Determine the [x, y] coordinate at the center of the cell enclosing the given text.  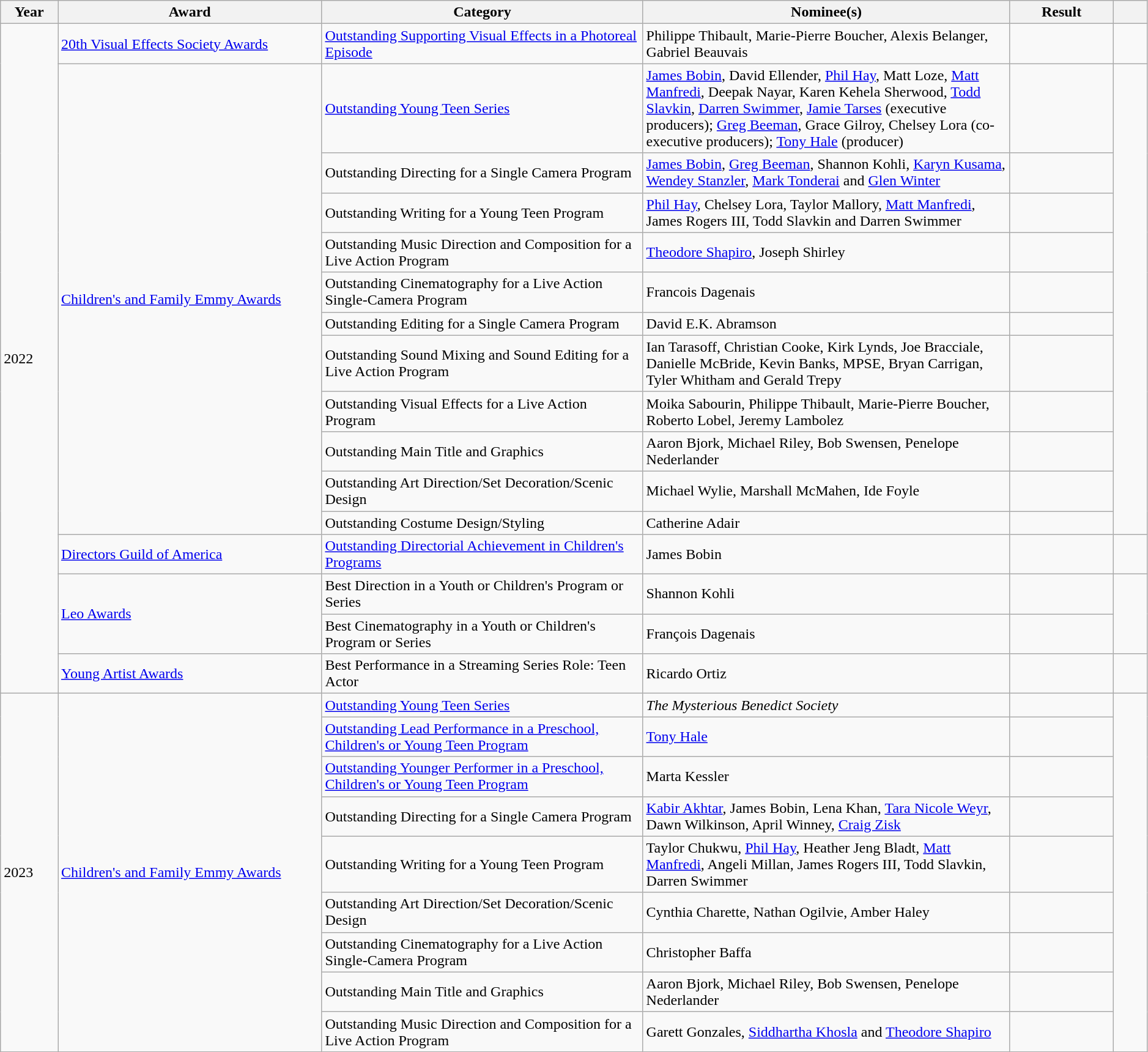
Outstanding Younger Performer in a Preschool, Children's or Young Teen Program [482, 777]
Christopher Baffa [826, 952]
20th Visual Effects Society Awards [190, 44]
James Bobin [826, 554]
Ian Tarasoff, Christian Cooke, Kirk Lynds, Joe Bracciale, Danielle McBride, Kevin Banks, MPSE, Bryan Carrigan, Tyler Whitham and Gerald Trepy [826, 363]
Theodore Shapiro, Joseph Shirley [826, 252]
Garett Gonzales, Siddhartha Khosla and Theodore Shapiro [826, 1031]
Young Artist Awards [190, 674]
Phil Hay, Chelsey Lora, Taylor Mallory, Matt Manfredi, James Rogers III, Todd Slavkin and Darren Swimmer [826, 213]
2022 [29, 358]
Best Performance in a Streaming Series Role: Teen Actor [482, 674]
Ricardo Ortiz [826, 674]
James Bobin, Greg Beeman, Shannon Kohli, Karyn Kusama, Wendey Stanzler, Mark Tonderai and Glen Winter [826, 172]
Outstanding Costume Design/Styling [482, 523]
Year [29, 12]
Outstanding Lead Performance in a Preschool, Children's or Young Teen Program [482, 736]
Directors Guild of America [190, 554]
Taylor Chukwu, Phil Hay, Heather Jeng Bladt, Matt Manfredi, Angeli Millan, James Rogers III, Todd Slavkin, Darren Swimmer [826, 864]
Award [190, 12]
Outstanding Visual Effects for a Live Action Program [482, 411]
David E.K. Abramson [826, 324]
Tony Hale [826, 736]
Category [482, 12]
Michael Wylie, Marshall McMahen, Ide Foyle [826, 491]
Shannon Kohli [826, 595]
Outstanding Supporting Visual Effects in a Photoreal Episode [482, 44]
Philippe Thibault, Marie-Pierre Boucher, Alexis Belanger, Gabriel Beauvais [826, 44]
Best Cinematography in a Youth or Children's Program or Series [482, 634]
Kabir Akhtar, James Bobin, Lena Khan, Tara Nicole Weyr, Dawn Wilkinson, April Winney, Craig Zisk [826, 816]
Nominee(s) [826, 12]
Cynthia Charette, Nathan Ogilvie, Amber Haley [826, 913]
Moika Sabourin, Philippe Thibault, Marie-Pierre Boucher, Roberto Lobel, Jeremy Lambolez [826, 411]
2023 [29, 873]
Outstanding Editing for a Single Camera Program [482, 324]
François Dagenais [826, 634]
Catherine Adair [826, 523]
Outstanding Sound Mixing and Sound Editing for a Live Action Program [482, 363]
Leo Awards [190, 614]
The Mysterious Benedict Society [826, 705]
Francois Dagenais [826, 292]
Best Direction in a Youth or Children's Program or Series [482, 595]
Marta Kessler [826, 777]
Outstanding Directorial Achievement in Children's Programs [482, 554]
Result [1062, 12]
